Identify which cell holds the provided text, then report its (x, y) central coordinate. 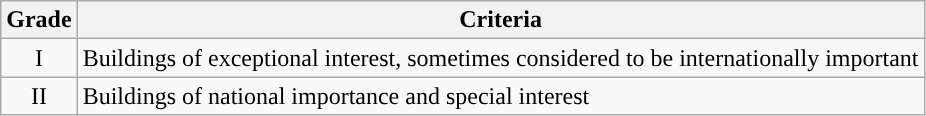
Grade (39, 20)
II (39, 96)
Criteria (500, 20)
Buildings of national importance and special interest (500, 96)
Buildings of exceptional interest, sometimes considered to be internationally important (500, 58)
I (39, 58)
